For the text-containing cell, return its midpoint in (x, y) coordinate format. 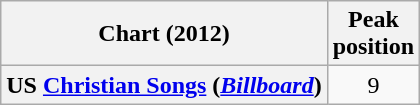
US Christian Songs (Billboard) (164, 85)
Chart (2012) (164, 34)
Peakposition (373, 34)
9 (373, 85)
